Identify which cell holds the provided text, then report its (X, Y) central coordinate. 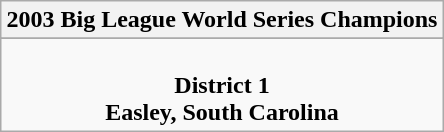
District 1 Easley, South Carolina (222, 85)
2003 Big League World Series Champions (222, 20)
